Capture the cell that displays the provided text and extract its (X, Y) central coordinate. 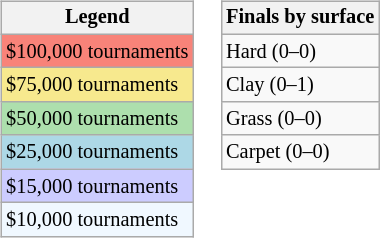
$75,000 tournaments (97, 85)
Finals by surface (300, 18)
$10,000 tournaments (97, 220)
$100,000 tournaments (97, 51)
Clay (0–1) (300, 85)
Legend (97, 18)
Grass (0–0) (300, 119)
Hard (0–0) (300, 51)
$25,000 tournaments (97, 152)
$50,000 tournaments (97, 119)
$15,000 tournaments (97, 186)
Carpet (0–0) (300, 152)
